Locate the cell with the specified text and output its [x, y] center coordinate. 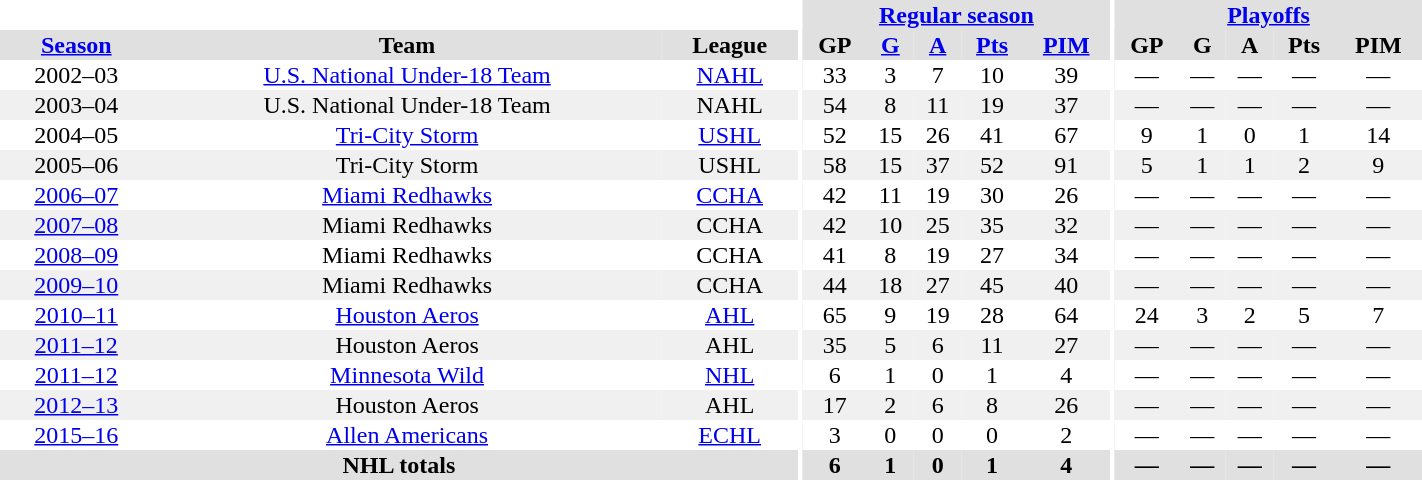
32 [1066, 225]
NHL totals [399, 465]
Team [408, 45]
28 [992, 315]
34 [1066, 255]
2005–06 [76, 165]
2002–03 [76, 75]
2010–11 [76, 315]
Playoffs [1268, 15]
2003–04 [76, 105]
17 [835, 405]
58 [835, 165]
44 [835, 285]
Allen Americans [408, 435]
40 [1066, 285]
2004–05 [76, 135]
64 [1066, 315]
2007–08 [76, 225]
2009–10 [76, 285]
2008–09 [76, 255]
33 [835, 75]
2015–16 [76, 435]
League [730, 45]
39 [1066, 75]
14 [1378, 135]
Regular season [956, 15]
NHL [730, 375]
Season [76, 45]
45 [992, 285]
24 [1147, 315]
2006–07 [76, 195]
54 [835, 105]
91 [1066, 165]
65 [835, 315]
Minnesota Wild [408, 375]
67 [1066, 135]
30 [992, 195]
ECHL [730, 435]
18 [890, 285]
25 [938, 225]
2012–13 [76, 405]
